Find where the given text appears and provide that cell's center as (x, y) coordinate. 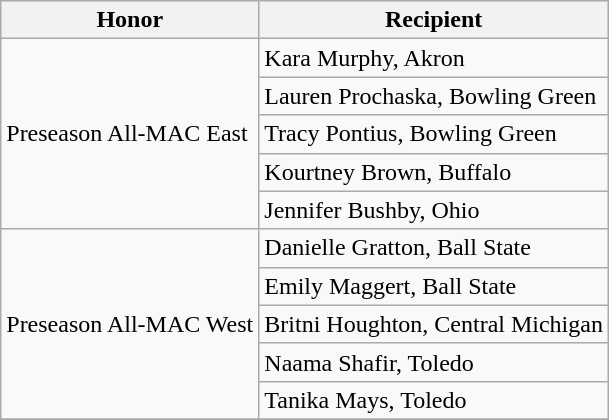
Kourtney Brown, Buffalo (434, 172)
Preseason All-MAC East (130, 134)
Naama Shafir, Toledo (434, 362)
Danielle Gratton, Ball State (434, 248)
Britni Houghton, Central Michigan (434, 324)
Jennifer Bushby, Ohio (434, 210)
Recipient (434, 20)
Honor (130, 20)
Tracy Pontius, Bowling Green (434, 134)
Lauren Prochaska, Bowling Green (434, 96)
Kara Murphy, Akron (434, 58)
Tanika Mays, Toledo (434, 400)
Preseason All-MAC West (130, 324)
Emily Maggert, Ball State (434, 286)
